Detect which cell encompasses the target text, then output its [x, y] center coordinate. 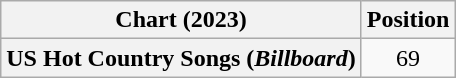
Position [408, 20]
69 [408, 58]
Chart (2023) [181, 20]
US Hot Country Songs (Billboard) [181, 58]
